Provide the (X, Y) coordinate of the cell's center where the given text is located.  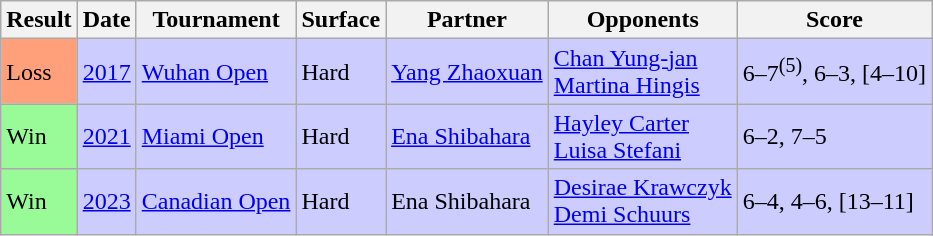
Wuhan Open (216, 72)
Partner (468, 20)
2021 (106, 136)
Desirae Krawczyk Demi Schuurs (642, 202)
Tournament (216, 20)
Hayley Carter Luisa Stefani (642, 136)
Chan Yung-jan Martina Hingis (642, 72)
Surface (341, 20)
2017 (106, 72)
Canadian Open (216, 202)
6–7(5), 6–3, [4–10] (834, 72)
Date (106, 20)
Yang Zhaoxuan (468, 72)
6–4, 4–6, [13–11] (834, 202)
Miami Open (216, 136)
Loss (39, 72)
Result (39, 20)
Opponents (642, 20)
2023 (106, 202)
Score (834, 20)
6–2, 7–5 (834, 136)
